Search for the cell housing the specified text and yield its (x, y) center coordinate. 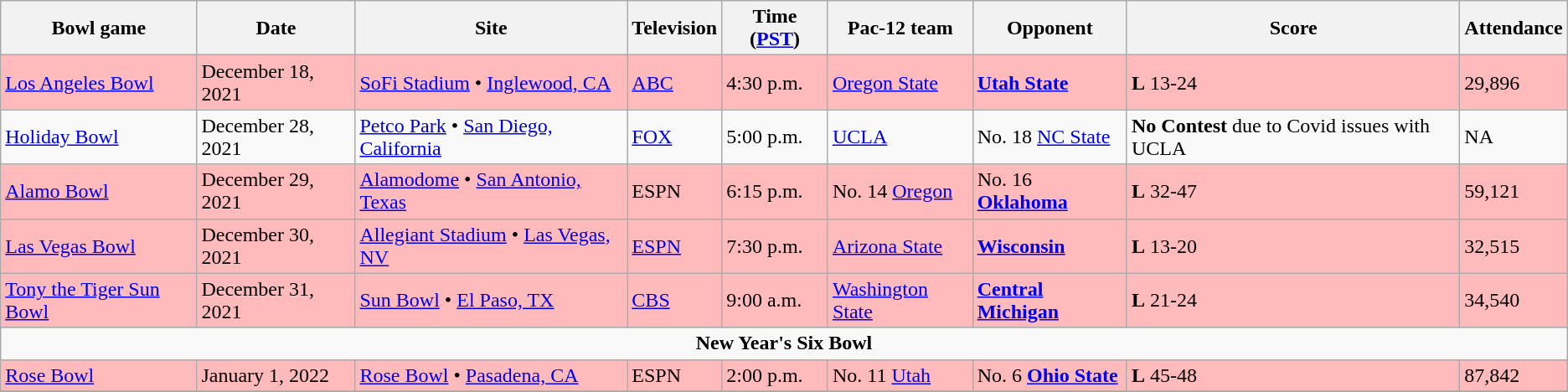
ABC (675, 82)
L 21-24 (1293, 300)
Opponent (1050, 28)
4:30 p.m. (776, 82)
Allegiant Stadium • Las Vegas, NV (491, 246)
December 28, 2021 (276, 137)
Oregon State (900, 82)
Holiday Bowl (99, 137)
Alamodome • San Antonio, Texas (491, 191)
Rose Bowl (99, 375)
34,540 (1514, 300)
Alamo Bowl (99, 191)
Petco Park • San Diego, California (491, 137)
No. 14 Oregon (900, 191)
No. 6 Ohio State (1050, 375)
2:00 p.m. (776, 375)
SoFi Stadium • Inglewood, CA (491, 82)
6:15 p.m. (776, 191)
UCLA (900, 137)
NA (1514, 137)
Bowl game (99, 28)
Attendance (1514, 28)
December 29, 2021 (276, 191)
New Year's Six Bowl (784, 343)
Sun Bowl • El Paso, TX (491, 300)
L 13-24 (1293, 82)
87,842 (1514, 375)
January 1, 2022 (276, 375)
No. 11 Utah (900, 375)
Site (491, 28)
CBS (675, 300)
9:00 a.m. (776, 300)
59,121 (1514, 191)
Arizona State (900, 246)
FOX (675, 137)
Time (PST) (776, 28)
Los Angeles Bowl (99, 82)
L 13-20 (1293, 246)
Rose Bowl • Pasadena, CA (491, 375)
December 31, 2021 (276, 300)
December 18, 2021 (276, 82)
No. 18 NC State (1050, 137)
7:30 p.m. (776, 246)
29,896 (1514, 82)
L 45-48 (1293, 375)
Television (675, 28)
No. 16 Oklahoma (1050, 191)
Date (276, 28)
Utah State (1050, 82)
Score (1293, 28)
December 30, 2021 (276, 246)
No Contest due to Covid issues with UCLA (1293, 137)
Pac-12 team (900, 28)
32,515 (1514, 246)
Washington State (900, 300)
Wisconsin (1050, 246)
Las Vegas Bowl (99, 246)
5:00 p.m. (776, 137)
Tony the Tiger Sun Bowl (99, 300)
L 32-47 (1293, 191)
Central Michigan (1050, 300)
